Extract the [X, Y] coordinate from the center of the cell holding the provided text.  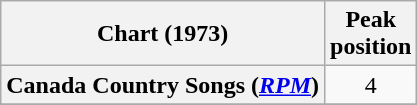
Canada Country Songs (RPM) [163, 85]
Peak position [371, 34]
4 [371, 85]
Chart (1973) [163, 34]
